Detect which cell encompasses the target text, then output its [X, Y] center coordinate. 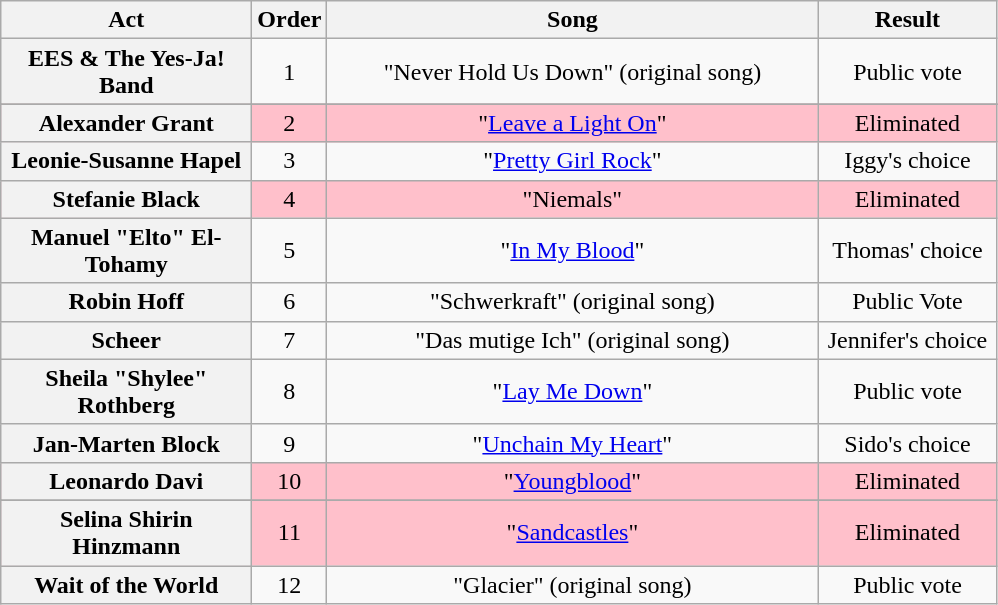
Scheer [126, 340]
"Sandcastles" [572, 532]
1 [290, 72]
Thomas' choice [908, 250]
"Pretty Girl Rock" [572, 161]
"Schwerkraft" (original song) [572, 302]
Result [908, 20]
11 [290, 532]
Leonardo Davi [126, 481]
EES & The Yes-Ja! Band [126, 72]
"Lay Me Down" [572, 392]
Sheila "Shylee" Rothberg [126, 392]
"Glacier" (original song) [572, 585]
10 [290, 481]
"In My Blood" [572, 250]
Stefanie Black [126, 199]
Jan-Marten Block [126, 443]
6 [290, 302]
3 [290, 161]
12 [290, 585]
Song [572, 20]
Alexander Grant [126, 123]
Robin Hoff [126, 302]
Selina Shirin Hinzmann [126, 532]
"Leave a Light On" [572, 123]
Leonie-Susanne Hapel [126, 161]
"Niemals" [572, 199]
Public Vote [908, 302]
8 [290, 392]
Iggy's choice [908, 161]
Act [126, 20]
5 [290, 250]
"Youngblood" [572, 481]
Manuel "Elto" El-Tohamy [126, 250]
Sido's choice [908, 443]
"Das mutige Ich" (original song) [572, 340]
Order [290, 20]
Jennifer's choice [908, 340]
7 [290, 340]
"Never Hold Us Down" (original song) [572, 72]
2 [290, 123]
"Unchain My Heart" [572, 443]
9 [290, 443]
Wait of the World [126, 585]
4 [290, 199]
